Identify which cell holds the provided text, then report its [x, y] central coordinate. 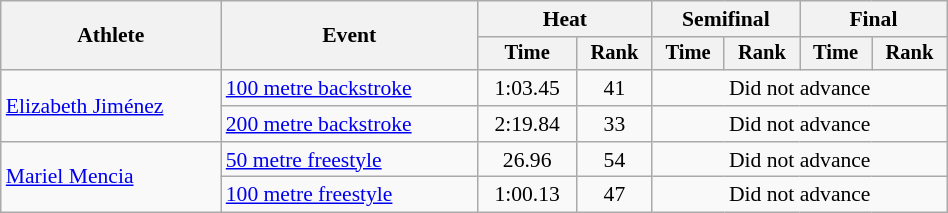
Event [350, 36]
33 [614, 124]
50 metre freestyle [350, 160]
Elizabeth Jiménez [111, 106]
Semifinal [726, 19]
1:00.13 [528, 195]
1:03.45 [528, 88]
100 metre backstroke [350, 88]
2:19.84 [528, 124]
100 metre freestyle [350, 195]
47 [614, 195]
Final [874, 19]
200 metre backstroke [350, 124]
54 [614, 160]
Mariel Mencia [111, 178]
Heat [565, 19]
41 [614, 88]
26.96 [528, 160]
Athlete [111, 36]
